Locate the cell with the specified text and output its [X, Y] center coordinate. 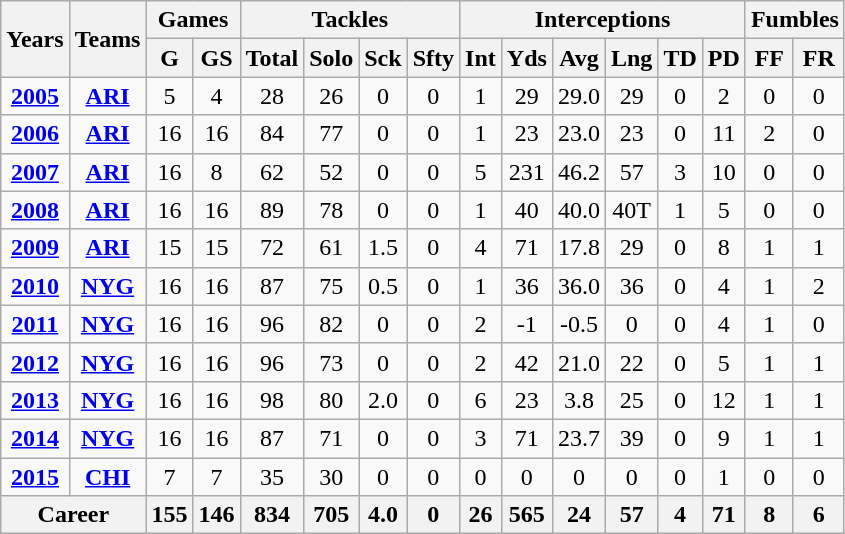
61 [332, 248]
40T [631, 210]
Solo [332, 58]
62 [272, 172]
146 [216, 515]
22 [631, 362]
4.0 [383, 515]
89 [272, 210]
Yds [526, 58]
2012 [35, 362]
2011 [35, 324]
1.5 [383, 248]
30 [332, 477]
10 [724, 172]
77 [332, 134]
36.0 [578, 286]
17.8 [578, 248]
25 [631, 400]
Games [193, 20]
82 [332, 324]
23.7 [578, 438]
12 [724, 400]
21.0 [578, 362]
155 [170, 515]
73 [332, 362]
Sfty [433, 58]
834 [272, 515]
Tackles [350, 20]
PD [724, 58]
FF [769, 58]
75 [332, 286]
80 [332, 400]
2.0 [383, 400]
2014 [35, 438]
3.8 [578, 400]
78 [332, 210]
72 [272, 248]
2010 [35, 286]
52 [332, 172]
40 [526, 210]
Avg [578, 58]
2006 [35, 134]
2009 [35, 248]
Lng [631, 58]
Teams [108, 39]
Sck [383, 58]
0.5 [383, 286]
Fumbles [794, 20]
231 [526, 172]
FR [818, 58]
Total [272, 58]
Years [35, 39]
705 [332, 515]
2015 [35, 477]
-0.5 [578, 324]
98 [272, 400]
35 [272, 477]
G [170, 58]
565 [526, 515]
39 [631, 438]
2008 [35, 210]
TD [680, 58]
40.0 [578, 210]
11 [724, 134]
46.2 [578, 172]
2013 [35, 400]
23.0 [578, 134]
42 [526, 362]
9 [724, 438]
GS [216, 58]
2005 [35, 96]
-1 [526, 324]
Int [481, 58]
2007 [35, 172]
29.0 [578, 96]
CHI [108, 477]
84 [272, 134]
24 [578, 515]
Interceptions [603, 20]
28 [272, 96]
Career [74, 515]
